Scan for the cell matching the given text and deliver its (x, y) coordinate at center. 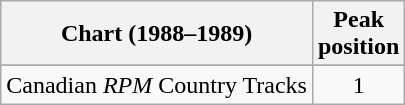
1 (358, 85)
Peakposition (358, 34)
Canadian RPM Country Tracks (157, 85)
Chart (1988–1989) (157, 34)
